Scan for the cell matching the given text and deliver its (x, y) coordinate at center. 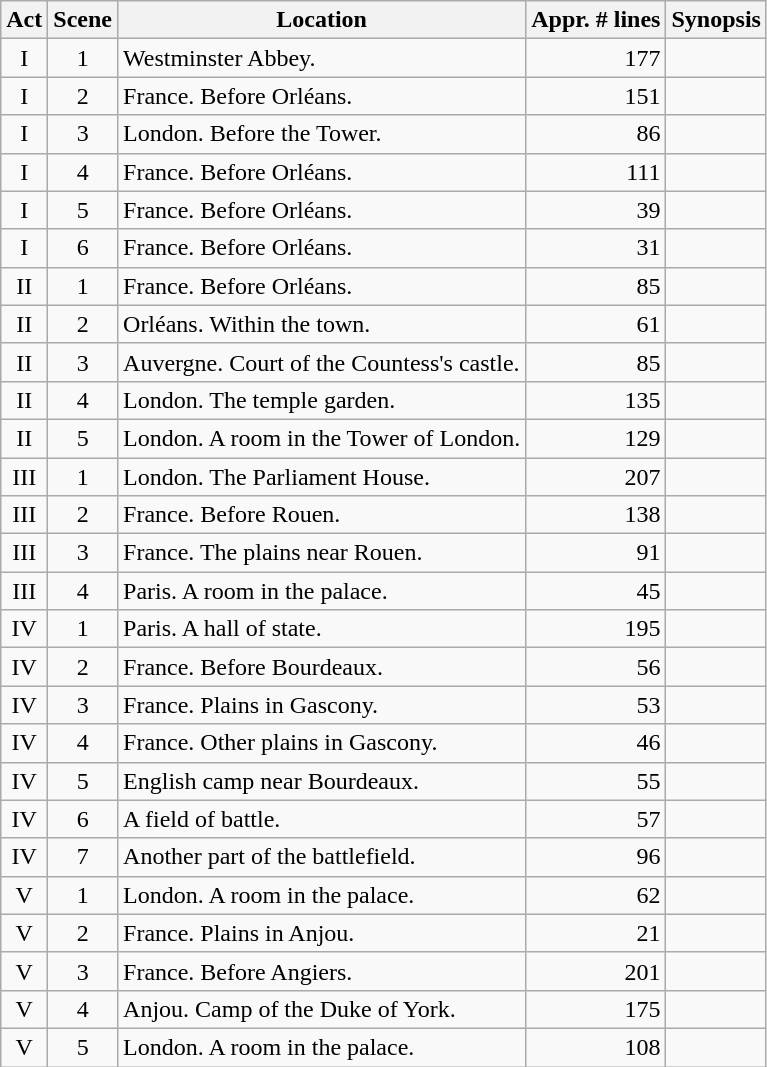
53 (596, 705)
39 (596, 210)
Appr. # lines (596, 20)
Paris. A hall of state. (322, 629)
7 (83, 857)
55 (596, 781)
A field of battle. (322, 819)
Act (24, 20)
Synopsis (716, 20)
France. Plains in Gascony. (322, 705)
France. Other plains in Gascony. (322, 743)
Another part of the battlefield. (322, 857)
21 (596, 933)
108 (596, 1047)
91 (596, 553)
111 (596, 172)
London. Before the Tower. (322, 134)
86 (596, 134)
France. Plains in Anjou. (322, 933)
Location (322, 20)
195 (596, 629)
129 (596, 438)
61 (596, 324)
London. The Parliament House. (322, 477)
France. Before Angiers. (322, 971)
46 (596, 743)
151 (596, 96)
135 (596, 400)
177 (596, 58)
62 (596, 895)
57 (596, 819)
138 (596, 515)
207 (596, 477)
France. The plains near Rouen. (322, 553)
English camp near Bourdeaux. (322, 781)
London. A room in the Tower of London. (322, 438)
Auvergne. Court of the Countess's castle. (322, 362)
45 (596, 591)
31 (596, 248)
London. The temple garden. (322, 400)
France. Before Rouen. (322, 515)
Scene (83, 20)
96 (596, 857)
Orléans. Within the town. (322, 324)
175 (596, 1009)
201 (596, 971)
Paris. A room in the palace. (322, 591)
Westminster Abbey. (322, 58)
Anjou. Camp of the Duke of York. (322, 1009)
56 (596, 667)
France. Before Bourdeaux. (322, 667)
